Scan for the cell matching the given text and deliver its (X, Y) coordinate at center. 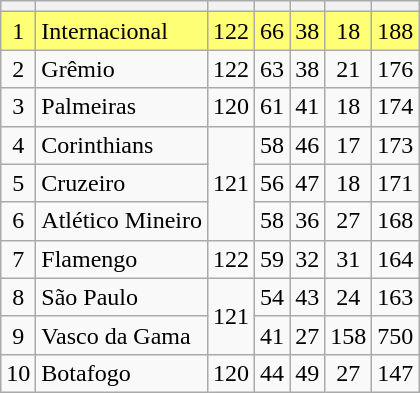
Botafogo (122, 373)
46 (308, 145)
49 (308, 373)
5 (18, 183)
17 (348, 145)
2 (18, 69)
158 (348, 335)
Flamengo (122, 259)
7 (18, 259)
176 (396, 69)
Vasco da Gama (122, 335)
Internacional (122, 31)
Cruzeiro (122, 183)
Atlético Mineiro (122, 221)
8 (18, 297)
66 (272, 31)
6 (18, 221)
59 (272, 259)
10 (18, 373)
São Paulo (122, 297)
31 (348, 259)
61 (272, 107)
56 (272, 183)
174 (396, 107)
163 (396, 297)
168 (396, 221)
54 (272, 297)
4 (18, 145)
750 (396, 335)
9 (18, 335)
Corinthians (122, 145)
Grêmio (122, 69)
32 (308, 259)
47 (308, 183)
63 (272, 69)
43 (308, 297)
173 (396, 145)
21 (348, 69)
171 (396, 183)
188 (396, 31)
3 (18, 107)
24 (348, 297)
147 (396, 373)
164 (396, 259)
36 (308, 221)
Palmeiras (122, 107)
1 (18, 31)
44 (272, 373)
